Detect which cell encompasses the target text, then output its (X, Y) center coordinate. 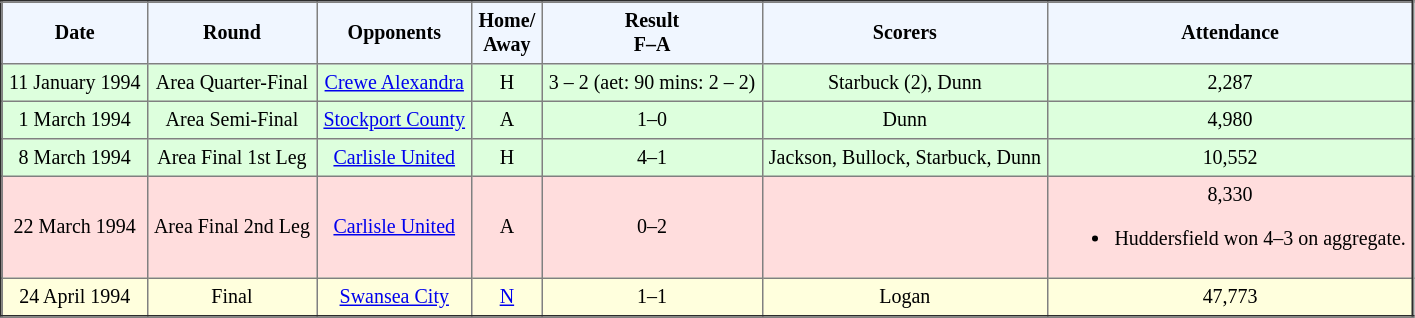
1 March 1994 (75, 120)
N (507, 297)
Area Final 1st Leg (232, 158)
Round (232, 33)
Starbuck (2), Dunn (905, 83)
Logan (905, 297)
11 January 1994 (75, 83)
Area Final 2nd Leg (232, 226)
4,980 (1231, 120)
Area Semi-Final (232, 120)
24 April 1994 (75, 297)
Area Quarter-Final (232, 83)
Crewe Alexandra (394, 83)
10,552 (1231, 158)
8,330Huddersfield won 4–3 on aggregate. (1231, 226)
8 March 1994 (75, 158)
1–0 (652, 120)
4–1 (652, 158)
Opponents (394, 33)
2,287 (1231, 83)
3 – 2 (aet: 90 mins: 2 – 2) (652, 83)
22 March 1994 (75, 226)
Swansea City (394, 297)
Date (75, 33)
Scorers (905, 33)
Dunn (905, 120)
Attendance (1231, 33)
1–1 (652, 297)
Home/Away (507, 33)
Stockport County (394, 120)
Jackson, Bullock, Starbuck, Dunn (905, 158)
ResultF–A (652, 33)
47,773 (1231, 297)
Final (232, 297)
0–2 (652, 226)
